Output the (X, Y) coordinate of the center of the cell containing the given text.  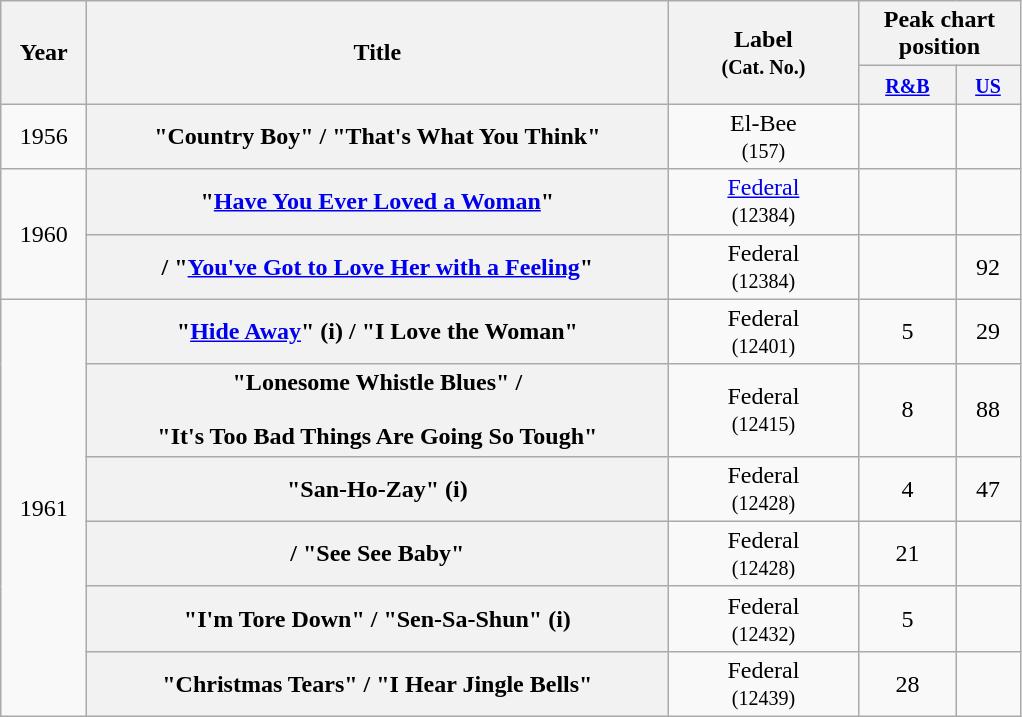
4 (908, 488)
El-Bee (157) (764, 136)
"Lonesome Whistle Blues" / "It's Too Bad Things Are Going So Tough" (378, 410)
US (988, 85)
"Country Boy" / "That's What You Think" (378, 136)
Federal (12401) (764, 332)
"Christmas Tears" / "I Hear Jingle Bells" (378, 684)
28 (908, 684)
/ "You've Got to Love Her with a Feeling" (378, 266)
92 (988, 266)
47 (988, 488)
"Have You Ever Loved a Woman" (378, 202)
Federal (12439) (764, 684)
88 (988, 410)
Peak chartposition (940, 34)
21 (908, 554)
"Hide Away" (i) / "I Love the Woman" (378, 332)
1956 (44, 136)
1960 (44, 234)
/ "See See Baby" (378, 554)
Title (378, 52)
"San-Ho-Zay" (i) (378, 488)
R&B (908, 85)
Year (44, 52)
Federal (12415) (764, 410)
"I'm Tore Down" / "Sen-Sa-Shun" (i) (378, 618)
29 (988, 332)
8 (908, 410)
1961 (44, 508)
Label(Cat. No.) (764, 52)
Federal (12432) (764, 618)
